For the text-containing cell, return its midpoint in [X, Y] coordinate format. 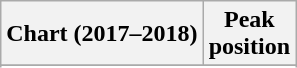
Peakposition [249, 34]
Chart (2017–2018) [102, 34]
